Search for the cell housing the specified text and yield its [X, Y] center coordinate. 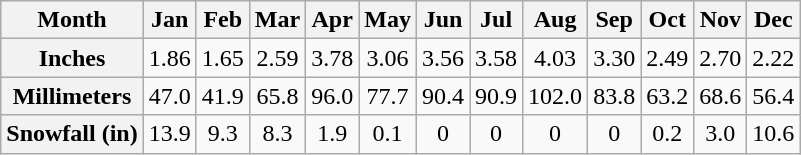
56.4 [774, 96]
Oct [668, 20]
13.9 [170, 134]
Snowfall (in) [72, 134]
Jul [496, 20]
3.06 [388, 58]
May [388, 20]
Jan [170, 20]
3.56 [442, 58]
96.0 [332, 96]
47.0 [170, 96]
1.86 [170, 58]
Apr [332, 20]
Inches [72, 58]
4.03 [556, 58]
3.0 [720, 134]
3.30 [614, 58]
2.49 [668, 58]
10.6 [774, 134]
Jun [442, 20]
41.9 [222, 96]
3.78 [332, 58]
90.9 [496, 96]
63.2 [668, 96]
Millimeters [72, 96]
68.6 [720, 96]
1.9 [332, 134]
3.58 [496, 58]
Dec [774, 20]
83.8 [614, 96]
8.3 [277, 134]
9.3 [222, 134]
Nov [720, 20]
102.0 [556, 96]
90.4 [442, 96]
65.8 [277, 96]
0.2 [668, 134]
2.70 [720, 58]
77.7 [388, 96]
Mar [277, 20]
Sep [614, 20]
2.22 [774, 58]
Feb [222, 20]
Month [72, 20]
Aug [556, 20]
2.59 [277, 58]
1.65 [222, 58]
0.1 [388, 134]
